Find where the given text appears and provide that cell's center as [x, y] coordinate. 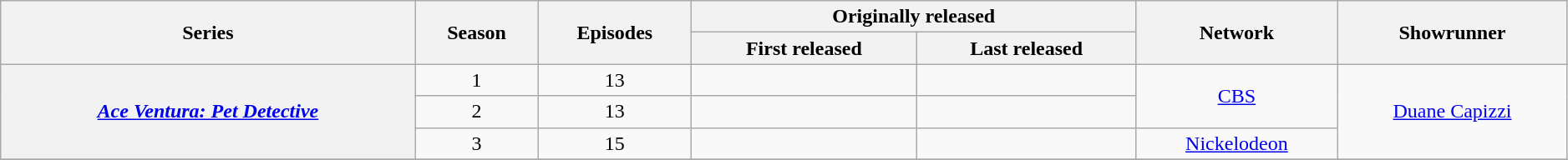
Ace Ventura: Pet Detective [208, 112]
First released [804, 48]
Last released [1026, 48]
3 [476, 143]
CBS [1236, 96]
2 [476, 112]
Duane Capizzi [1453, 112]
Network [1236, 32]
Series [208, 32]
1 [476, 80]
Originally released [914, 17]
Nickelodeon [1236, 143]
15 [615, 143]
Season [476, 32]
Showrunner [1453, 32]
Episodes [615, 32]
